Pinpoint the cell where the given text exists, returning its (x, y) midpoint coordinate. 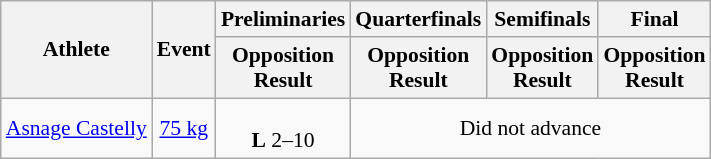
Athlete (76, 50)
Semifinals (542, 19)
Asnage Castelly (76, 128)
Quarterfinals (418, 19)
Final (654, 19)
Event (184, 50)
Did not advance (530, 128)
75 kg (184, 128)
Preliminaries (283, 19)
L 2–10 (283, 128)
